Determine the (x, y) coordinate at the center of the cell enclosing the given text.  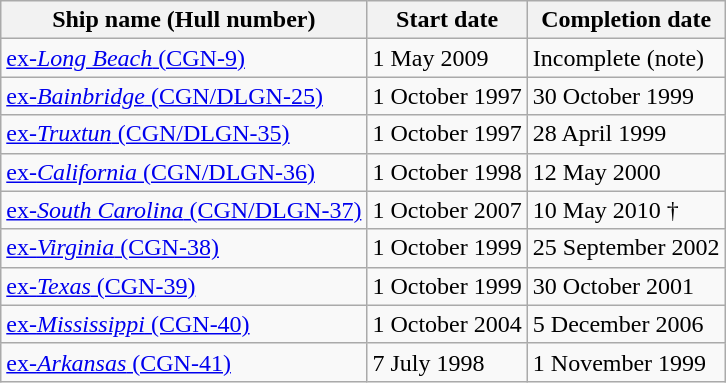
7 July 1998 (447, 362)
Incomplete (note) (626, 58)
1 November 1999 (626, 362)
25 September 2002 (626, 248)
1 October 1998 (447, 172)
1 October 2004 (447, 324)
Ship name (Hull number) (184, 20)
ex-Bainbridge (CGN/DLGN-25) (184, 96)
1 October 2007 (447, 210)
12 May 2000 (626, 172)
ex-Texas (CGN-39) (184, 286)
ex-Mississippi (CGN-40) (184, 324)
1 May 2009 (447, 58)
ex-Long Beach (CGN-9) (184, 58)
30 October 1999 (626, 96)
ex-California (CGN/DLGN-36) (184, 172)
Start date (447, 20)
10 May 2010 † (626, 210)
5 December 2006 (626, 324)
ex-Arkansas (CGN-41) (184, 362)
ex-South Carolina (CGN/DLGN-37) (184, 210)
28 April 1999 (626, 134)
ex-Virginia (CGN-38) (184, 248)
ex-Truxtun (CGN/DLGN-35) (184, 134)
30 October 2001 (626, 286)
Completion date (626, 20)
